Search for the cell housing the specified text and yield its [X, Y] center coordinate. 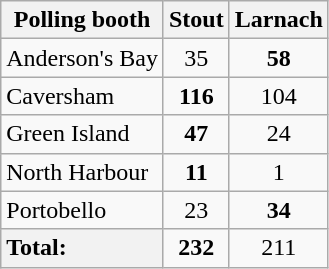
Portobello [82, 210]
35 [196, 58]
Stout [196, 20]
232 [196, 248]
104 [278, 96]
Caversham [82, 96]
Anderson's Bay [82, 58]
24 [278, 134]
Larnach [278, 20]
North Harbour [82, 172]
Green Island [82, 134]
1 [278, 172]
23 [196, 210]
211 [278, 248]
116 [196, 96]
11 [196, 172]
58 [278, 58]
34 [278, 210]
47 [196, 134]
Total: [82, 248]
Polling booth [82, 20]
